Search for the cell housing the specified text and yield its (X, Y) center coordinate. 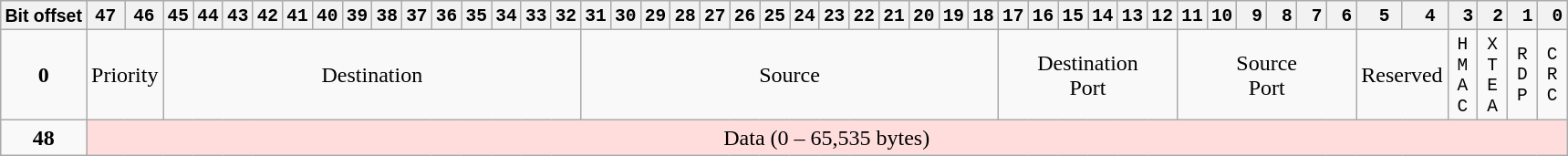
46 (144, 16)
30 (626, 16)
45 (179, 16)
RDP (1523, 75)
Bit offset (44, 16)
22 (865, 16)
8 (1282, 16)
3 (1463, 16)
24 (805, 16)
48 (44, 138)
32 (566, 16)
Data (0 – 65,535 bytes) (826, 138)
6 (1341, 16)
5 (1379, 16)
17 (1012, 16)
23 (834, 16)
CRC (1552, 75)
16 (1044, 16)
DestinationPort (1087, 75)
28 (686, 16)
XTEA (1492, 75)
Source (790, 75)
14 (1102, 16)
47 (106, 16)
31 (597, 16)
Destination (372, 75)
19 (954, 16)
36 (447, 16)
2 (1492, 16)
42 (268, 16)
SourcePort (1267, 75)
7 (1312, 16)
44 (208, 16)
40 (327, 16)
11 (1193, 16)
4 (1425, 16)
9 (1251, 16)
26 (744, 16)
13 (1133, 16)
38 (387, 16)
43 (237, 16)
Priority (125, 75)
27 (715, 16)
35 (476, 16)
15 (1073, 16)
20 (923, 16)
37 (418, 16)
12 (1162, 16)
33 (536, 16)
Reserved (1402, 75)
34 (507, 16)
10 (1222, 16)
41 (297, 16)
29 (655, 16)
18 (983, 16)
1 (1523, 16)
HMAC (1463, 75)
25 (775, 16)
39 (358, 16)
21 (894, 16)
